Provide the [x, y] coordinate of the cell's center where the given text is located.  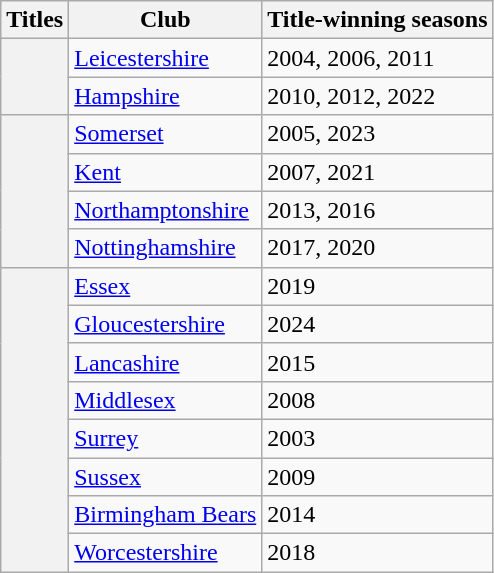
Club [166, 20]
2008 [378, 400]
Leicestershire [166, 58]
Middlesex [166, 400]
2003 [378, 438]
2017, 2020 [378, 248]
Titles [35, 20]
Birmingham Bears [166, 515]
Kent [166, 172]
Worcestershire [166, 553]
Northamptonshire [166, 210]
2019 [378, 286]
2005, 2023 [378, 134]
2004, 2006, 2011 [378, 58]
2018 [378, 553]
2009 [378, 477]
2010, 2012, 2022 [378, 96]
Surrey [166, 438]
Hampshire [166, 96]
Sussex [166, 477]
Essex [166, 286]
2015 [378, 362]
2007, 2021 [378, 172]
2013, 2016 [378, 210]
Somerset [166, 134]
Lancashire [166, 362]
Title-winning seasons [378, 20]
Nottinghamshire [166, 248]
2014 [378, 515]
Gloucestershire [166, 324]
2024 [378, 324]
